From the cell containing the given text, extract its center point as (X, Y) coordinate. 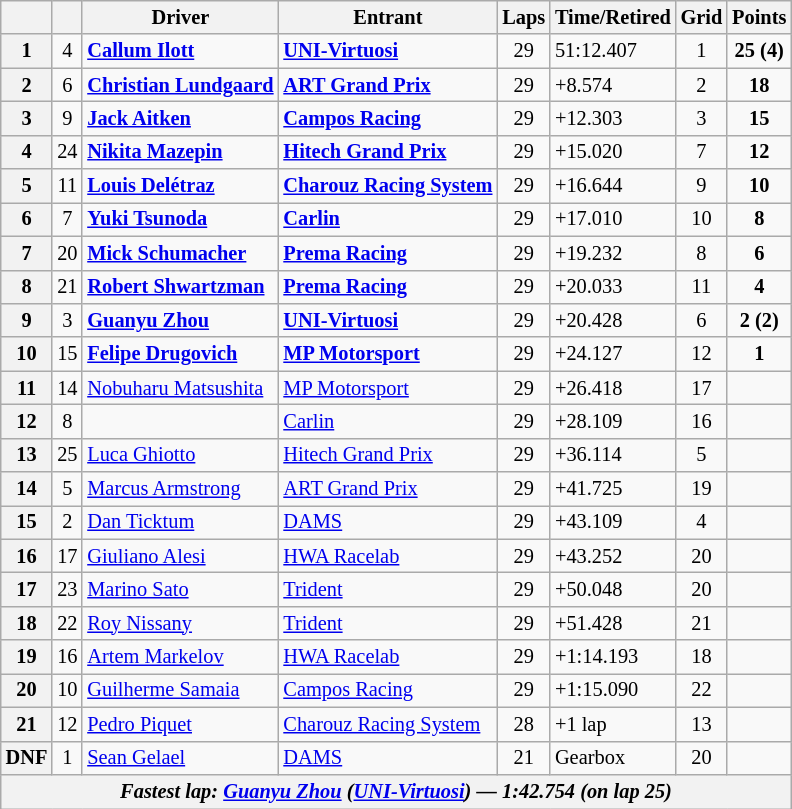
Artem Markelov (180, 657)
+43.109 (613, 522)
25 (4) (759, 51)
28 (524, 724)
Guilherme Samaia (180, 690)
+19.232 (613, 253)
+36.114 (613, 455)
24 (67, 152)
Fastest lap: Guanyu Zhou (UNI-Virtuosi) — 1:42.754 (on lap 25) (396, 791)
+1:14.193 (613, 657)
+12.303 (613, 118)
Felipe Drugovich (180, 354)
Nobuharu Matsushita (180, 388)
Marino Sato (180, 589)
Sean Gelael (180, 758)
+51.428 (613, 623)
Dan Ticktum (180, 522)
Jack Aitken (180, 118)
+41.725 (613, 489)
+1 lap (613, 724)
+17.010 (613, 219)
+24.127 (613, 354)
+43.252 (613, 556)
2 (2) (759, 320)
Mick Schumacher (180, 253)
+1:15.090 (613, 690)
Nikita Mazepin (180, 152)
Callum Ilott (180, 51)
Yuki Tsunoda (180, 219)
+20.428 (613, 320)
+26.418 (613, 388)
DNF (27, 758)
Gearbox (613, 758)
Christian Lundgaard (180, 85)
25 (67, 455)
+50.048 (613, 589)
Marcus Armstrong (180, 489)
Roy Nissany (180, 623)
Robert Shwartzman (180, 287)
Laps (524, 17)
Time/Retired (613, 17)
23 (67, 589)
Grid (702, 17)
+15.020 (613, 152)
Louis Delétraz (180, 186)
Pedro Piquet (180, 724)
Entrant (388, 17)
Points (759, 17)
Luca Ghiotto (180, 455)
Driver (180, 17)
+8.574 (613, 85)
+20.033 (613, 287)
51:12.407 (613, 51)
Guanyu Zhou (180, 320)
+16.644 (613, 186)
+28.109 (613, 421)
Giuliano Alesi (180, 556)
